Search for the cell housing the specified text and yield its [x, y] center coordinate. 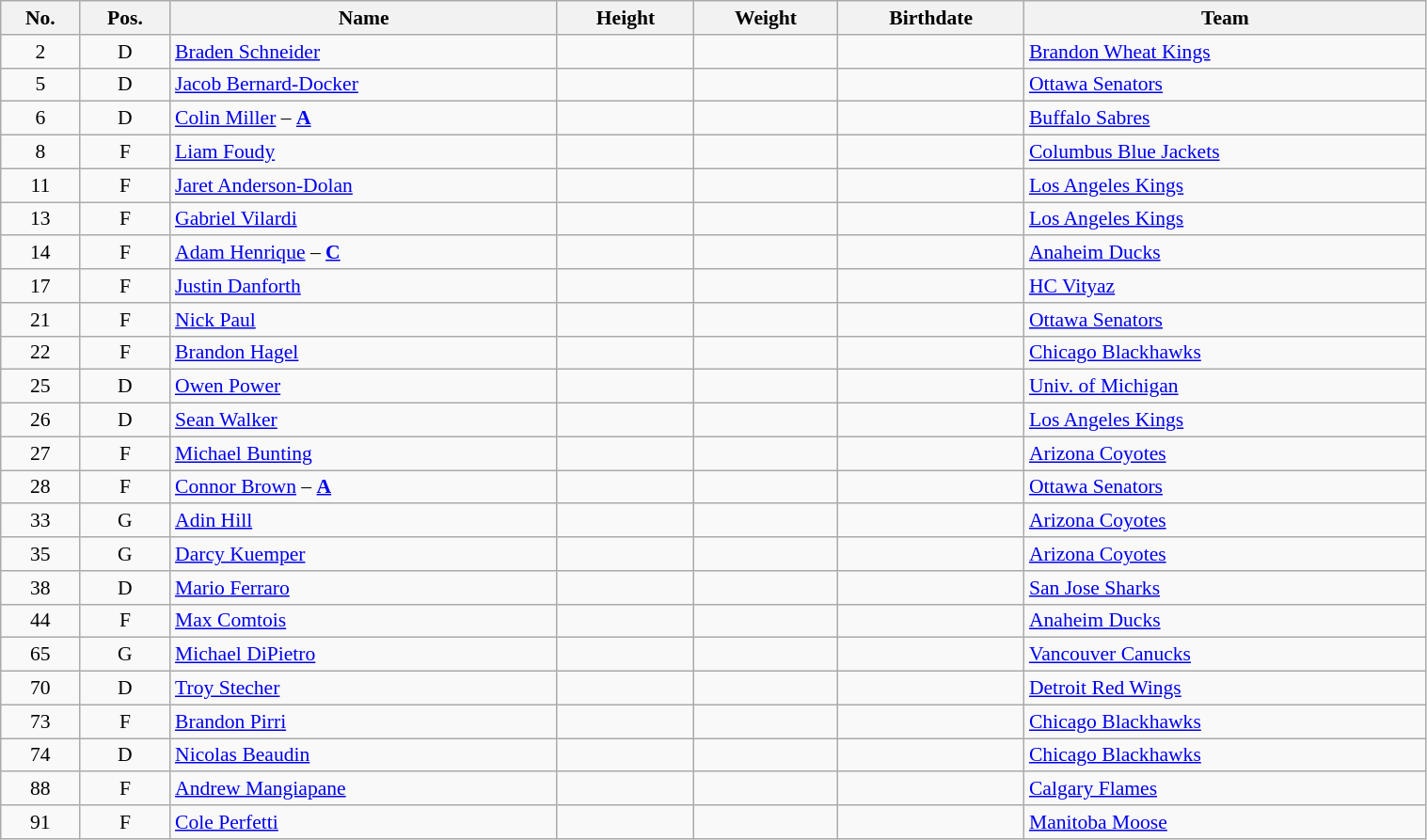
26 [40, 420]
Weight [766, 18]
38 [40, 588]
Columbus Blue Jackets [1225, 152]
44 [40, 621]
Buffalo Sabres [1225, 119]
Detroit Red Wings [1225, 689]
27 [40, 453]
Colin Miller – A [363, 119]
21 [40, 320]
San Jose Sharks [1225, 588]
88 [40, 789]
Max Comtois [363, 621]
6 [40, 119]
HC Vityaz [1225, 286]
25 [40, 387]
91 [40, 822]
35 [40, 554]
33 [40, 521]
Brandon Hagel [363, 353]
Brandon Wheat Kings [1225, 52]
Darcy Kuemper [363, 554]
Michael DiPietro [363, 655]
Jaret Anderson-Dolan [363, 185]
2 [40, 52]
74 [40, 755]
Brandon Pirri [363, 721]
Michael Bunting [363, 453]
Andrew Mangiapane [363, 789]
Manitoba Moose [1225, 822]
13 [40, 219]
Pos. [125, 18]
Troy Stecher [363, 689]
Univ. of Michigan [1225, 387]
Sean Walker [363, 420]
11 [40, 185]
Team [1225, 18]
No. [40, 18]
Braden Schneider [363, 52]
17 [40, 286]
Calgary Flames [1225, 789]
5 [40, 85]
14 [40, 253]
Justin Danforth [363, 286]
8 [40, 152]
Liam Foudy [363, 152]
Vancouver Canucks [1225, 655]
65 [40, 655]
70 [40, 689]
Connor Brown – A [363, 487]
73 [40, 721]
Mario Ferraro [363, 588]
Nick Paul [363, 320]
Adam Henrique – C [363, 253]
Name [363, 18]
Gabriel Vilardi [363, 219]
28 [40, 487]
Cole Perfetti [363, 822]
22 [40, 353]
Birthdate [930, 18]
Height [625, 18]
Adin Hill [363, 521]
Jacob Bernard-Docker [363, 85]
Nicolas Beaudin [363, 755]
Owen Power [363, 387]
